Return [X, Y] of the center of cell containing provided text 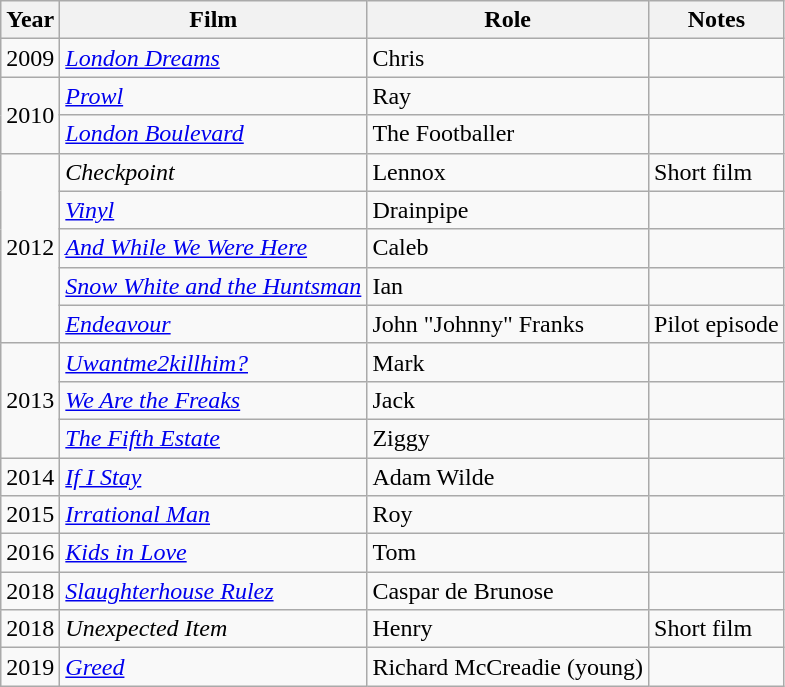
2012 [30, 248]
Ian [508, 286]
Prowl [214, 96]
Role [508, 20]
Mark [508, 362]
Kids in Love [214, 553]
Caleb [508, 248]
Caspar de Brunose [508, 591]
2016 [30, 553]
Jack [508, 400]
2010 [30, 115]
Ziggy [508, 438]
Year [30, 20]
London Dreams [214, 58]
Pilot episode [717, 324]
Uwantme2killhim? [214, 362]
Greed [214, 667]
2014 [30, 477]
Chris [508, 58]
Ray [508, 96]
The Footballer [508, 134]
London Boulevard [214, 134]
Slaughterhouse Rulez [214, 591]
2019 [30, 667]
And While We Were Here [214, 248]
Henry [508, 629]
We Are the Freaks [214, 400]
Film [214, 20]
Lennox [508, 172]
Drainpipe [508, 210]
Notes [717, 20]
Adam Wilde [508, 477]
If I Stay [214, 477]
Richard McCreadie (young) [508, 667]
Roy [508, 515]
Snow White and the Huntsman [214, 286]
Vinyl [214, 210]
Tom [508, 553]
Unexpected Item [214, 629]
Endeavour [214, 324]
The Fifth Estate [214, 438]
2015 [30, 515]
2009 [30, 58]
Checkpoint [214, 172]
2013 [30, 400]
Irrational Man [214, 515]
John "Johnny" Franks [508, 324]
